Capture the cell that displays the provided text and extract its (X, Y) central coordinate. 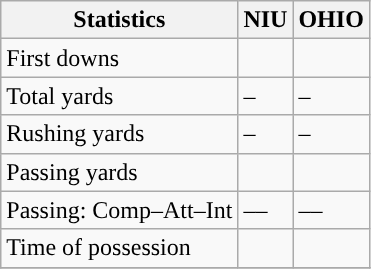
OHIO (331, 20)
Time of possession (120, 248)
Passing yards (120, 172)
NIU (266, 20)
Passing: Comp–Att–Int (120, 210)
Statistics (120, 20)
Total yards (120, 96)
Rushing yards (120, 134)
First downs (120, 58)
